Provide the [X, Y] coordinate of the cell's center where the given text is located.  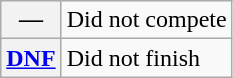
— [31, 20]
Did not finish [146, 58]
Did not compete [146, 20]
DNF [31, 58]
